Extract the [x, y] coordinate from the center of the cell holding the provided text.  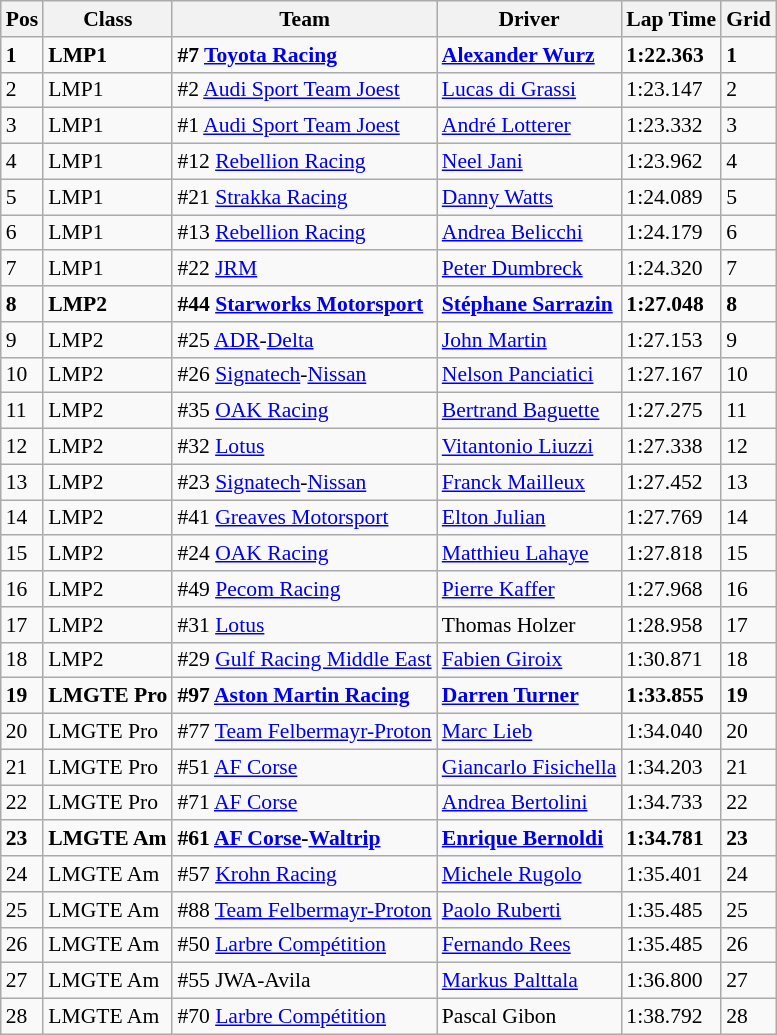
#26 Signatech-Nissan [304, 375]
#44 Starworks Motorsport [304, 304]
#35 OAK Racing [304, 411]
#7 Toyota Racing [304, 55]
#77 Team Felbermayr-Proton [304, 732]
Pascal Gibon [530, 1017]
Darren Turner [530, 696]
Fabien Giroix [530, 660]
#23 Signatech-Nissan [304, 482]
#50 Larbre Compétition [304, 945]
1:34.203 [671, 767]
#24 OAK Racing [304, 554]
1:27.153 [671, 340]
Danny Watts [530, 197]
Peter Dumbreck [530, 269]
Michele Rugolo [530, 874]
1:28.958 [671, 625]
Giancarlo Fisichella [530, 767]
1:27.769 [671, 518]
Stéphane Sarrazin [530, 304]
1:34.733 [671, 803]
#70 Larbre Compétition [304, 1017]
1:27.167 [671, 375]
#97 Aston Martin Racing [304, 696]
1:27.452 [671, 482]
1:33.855 [671, 696]
Paolo Ruberti [530, 910]
André Lotterer [530, 126]
1:30.871 [671, 660]
Vitantonio Liuzzi [530, 447]
1:36.800 [671, 981]
Enrique Bernoldi [530, 839]
John Martin [530, 340]
1:22.363 [671, 55]
#13 Rebellion Racing [304, 233]
Fernando Rees [530, 945]
#29 Gulf Racing Middle East [304, 660]
#12 Rebellion Racing [304, 162]
Matthieu Lahaye [530, 554]
Thomas Holzer [530, 625]
Andrea Bertolini [530, 803]
#57 Krohn Racing [304, 874]
#55 JWA-Avila [304, 981]
1:38.792 [671, 1017]
#71 AF Corse [304, 803]
Alexander Wurz [530, 55]
1:27.818 [671, 554]
#49 Pecom Racing [304, 589]
Lap Time [671, 19]
Andrea Belicchi [530, 233]
Elton Julian [530, 518]
Markus Palttala [530, 981]
1:34.040 [671, 732]
Neel Jani [530, 162]
#32 Lotus [304, 447]
#41 Greaves Motorsport [304, 518]
1:24.320 [671, 269]
Class [108, 19]
Pierre Kaffer [530, 589]
#31 Lotus [304, 625]
Bertrand Baguette [530, 411]
1:23.332 [671, 126]
#61 AF Corse-Waltrip [304, 839]
Marc Lieb [530, 732]
1:23.147 [671, 90]
Nelson Panciatici [530, 375]
Grid [748, 19]
1:34.781 [671, 839]
1:27.338 [671, 447]
1:27.048 [671, 304]
#21 Strakka Racing [304, 197]
#2 Audi Sport Team Joest [304, 90]
#22 JRM [304, 269]
Pos [22, 19]
Lucas di Grassi [530, 90]
#25 ADR-Delta [304, 340]
#88 Team Felbermayr-Proton [304, 910]
Driver [530, 19]
1:27.968 [671, 589]
#1 Audi Sport Team Joest [304, 126]
1:24.089 [671, 197]
Franck Mailleux [530, 482]
Team [304, 19]
1:24.179 [671, 233]
#51 AF Corse [304, 767]
1:23.962 [671, 162]
1:35.401 [671, 874]
1:27.275 [671, 411]
